Locate the cell with the specified text and output its (x, y) center coordinate. 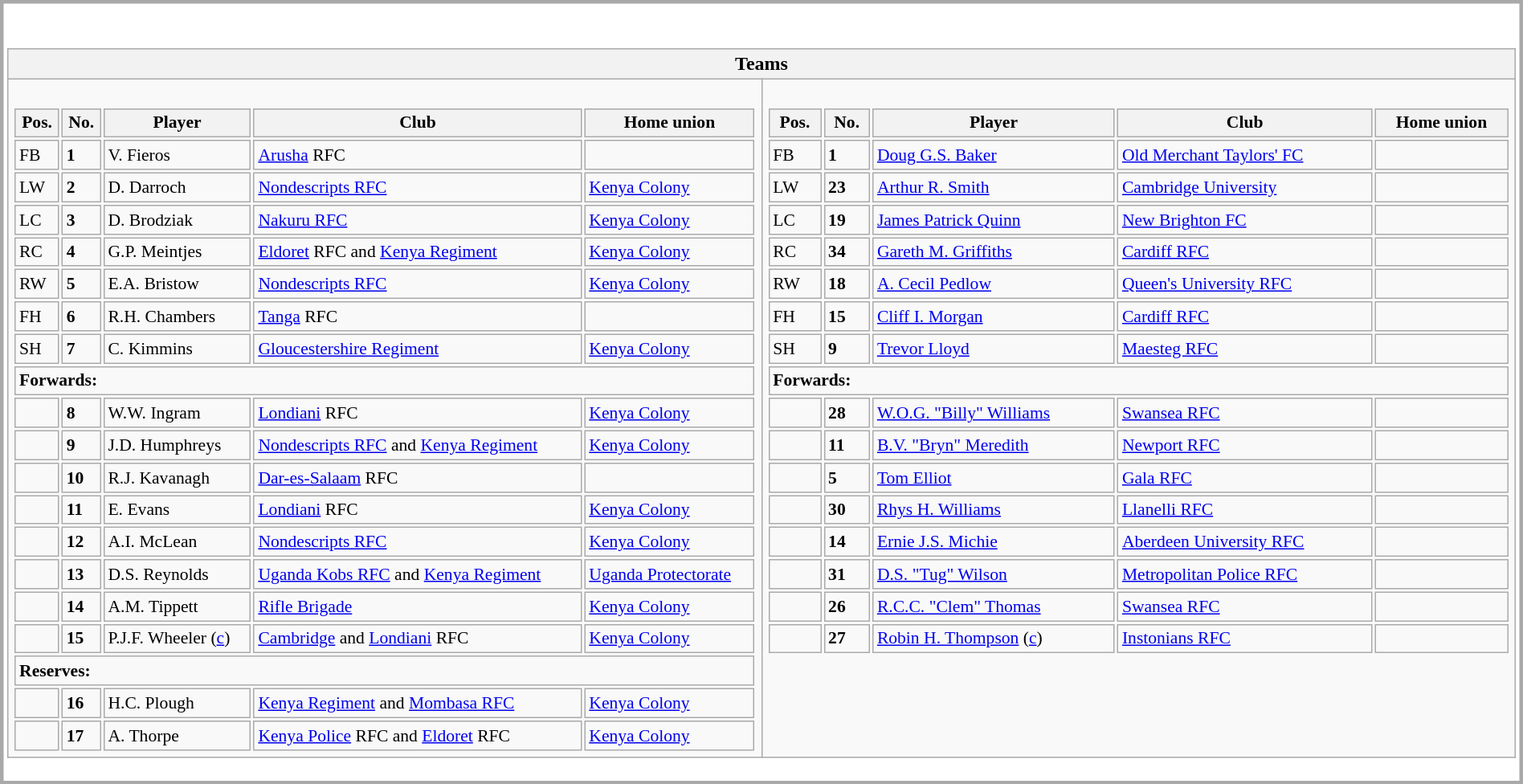
A.I. McLean (178, 541)
28 (847, 413)
D. Darroch (178, 188)
3 (82, 220)
Tom Elliot (994, 477)
Cambridge and Londiani RFC (418, 638)
D.S. "Tug" Wilson (994, 574)
A. Thorpe (178, 736)
17 (82, 736)
V. Fieros (178, 154)
Dar-es-Salaam RFC (418, 477)
Gloucestershire Regiment (418, 349)
Llanelli RFC (1245, 509)
E.A. Bristow (178, 284)
Kenya Police RFC and Eldoret RFC (418, 736)
Eldoret RFC and Kenya Regiment (418, 252)
W.O.G. "Billy" Williams (994, 413)
23 (847, 188)
Instonians RFC (1245, 638)
C. Kimmins (178, 349)
13 (82, 574)
Arusha RFC (418, 154)
E. Evans (178, 509)
10 (82, 477)
D. Brodziak (178, 220)
Trevor Lloyd (994, 349)
19 (847, 220)
34 (847, 252)
26 (847, 606)
James Patrick Quinn (994, 220)
12 (82, 541)
Rhys H. Williams (994, 509)
Old Merchant Taylors' FC (1245, 154)
27 (847, 638)
Gareth M. Griffiths (994, 252)
New Brighton FC (1245, 220)
Rifle Brigade (418, 606)
Nondescripts RFC and Kenya Regiment (418, 445)
P.J.F. Wheeler (c) (178, 638)
R.C.C. "Clem" Thomas (994, 606)
Gala RFC (1245, 477)
Queen's University RFC (1245, 284)
Aberdeen University RFC (1245, 541)
Ernie J.S. Michie (994, 541)
Tanga RFC (418, 316)
Arthur R. Smith (994, 188)
J.D. Humphreys (178, 445)
R.H. Chambers (178, 316)
Doug G.S. Baker (994, 154)
Reserves: (384, 670)
Metropolitan Police RFC (1245, 574)
16 (82, 704)
31 (847, 574)
7 (82, 349)
Maesteg RFC (1245, 349)
D.S. Reynolds (178, 574)
Newport RFC (1245, 445)
8 (82, 413)
Uganda Kobs RFC and Kenya Regiment (418, 574)
4 (82, 252)
A.M. Tippett (178, 606)
18 (847, 284)
Robin H. Thompson (c) (994, 638)
G.P. Meintjes (178, 252)
Cambridge University (1245, 188)
Kenya Regiment and Mombasa RFC (418, 704)
A. Cecil Pedlow (994, 284)
6 (82, 316)
B.V. "Bryn" Meredith (994, 445)
2 (82, 188)
Cliff I. Morgan (994, 316)
H.C. Plough (178, 704)
W.W. Ingram (178, 413)
Uganda Protectorate (669, 574)
Teams (761, 64)
R.J. Kavanagh (178, 477)
Nakuru RFC (418, 220)
30 (847, 509)
